Provide the [x, y] coordinate of the cell's center where the given text is located.  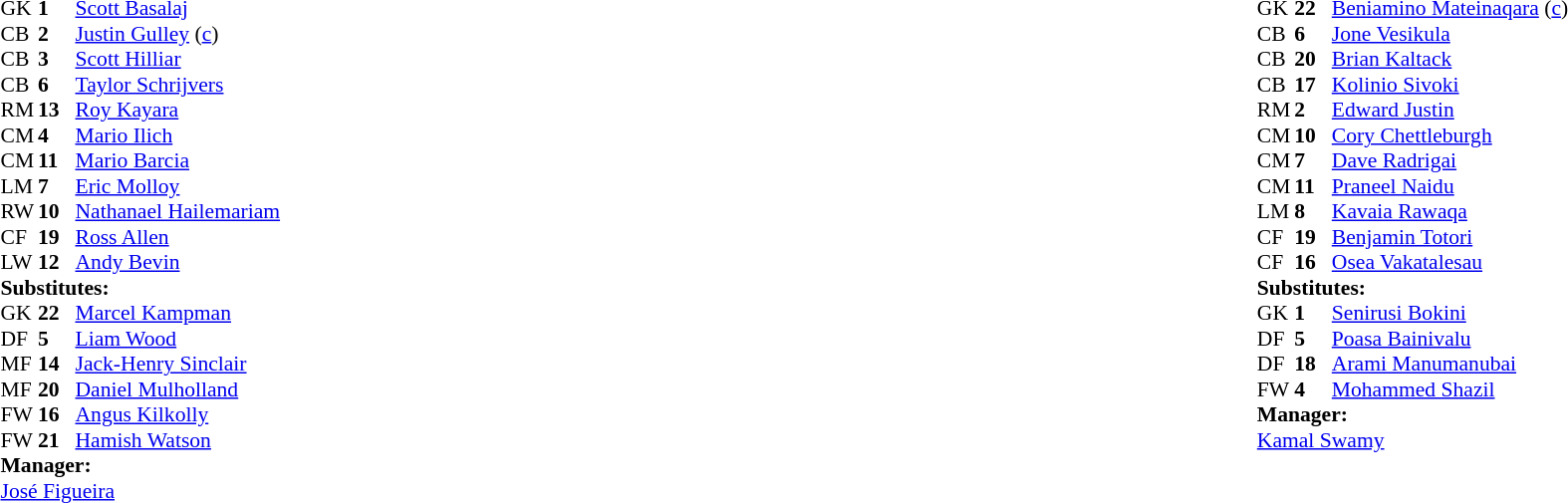
Justin Gulley (c) [178, 34]
Kavaia Rawaqa [1450, 212]
Ross Allen [178, 237]
13 [57, 111]
RW [19, 212]
Mario Barcia [178, 160]
Mohammed Shazil [1450, 389]
Hamish Watson [178, 440]
Jack-Henry Sinclair [178, 364]
Liam Wood [178, 339]
Daniel Mulholland [178, 389]
Jone Vesikula [1450, 34]
21 [57, 440]
Mario Ilich [178, 135]
LW [19, 262]
Roy Kayara [178, 111]
Senirusi Bokini [1450, 314]
Praneel Naidu [1450, 186]
Scott Hilliar [178, 59]
14 [57, 364]
Taylor Schrijvers [178, 85]
Edward Justin [1450, 111]
Kamal Swamy [1413, 440]
12 [57, 262]
Benjamin Totori [1450, 237]
8 [1313, 212]
3 [57, 59]
22 [57, 314]
Arami Manumanubai [1450, 364]
Cory Chettleburgh [1450, 135]
18 [1313, 364]
Dave Radrigai [1450, 160]
17 [1313, 85]
1 [1313, 314]
Kolinio Sivoki [1450, 85]
Marcel Kampman [178, 314]
Eric Molloy [178, 186]
Angus Kilkolly [178, 415]
Andy Bevin [178, 262]
Poasa Bainivalu [1450, 339]
Brian Kaltack [1450, 59]
Osea Vakatalesau [1450, 262]
Nathanael Hailemariam [178, 212]
